Search for the cell housing the specified text and yield its (x, y) center coordinate. 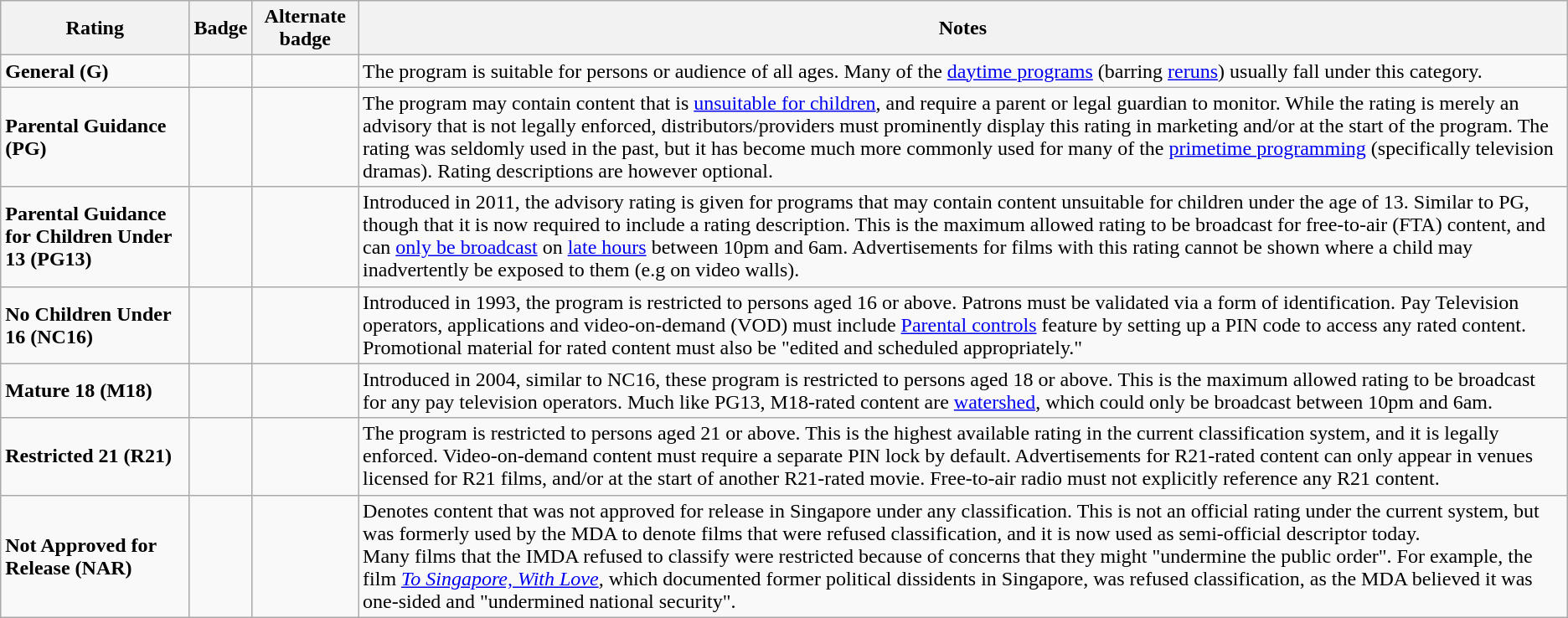
General (G) (95, 71)
Parental Guidance for Children Under 13 (PG13) (95, 236)
Mature 18 (M18) (95, 390)
No Children Under 16 (NC16) (95, 325)
Badge (221, 28)
Rating (95, 28)
Notes (963, 28)
Alternate badge (305, 28)
Not Approved for Release (NAR) (95, 556)
Restricted 21 (R21) (95, 456)
Parental Guidance (PG) (95, 137)
The program is suitable for persons or audience of all ages. Many of the daytime programs (barring reruns) usually fall under this category. (963, 71)
